Output the [x, y] coordinate of the center of the cell containing the given text.  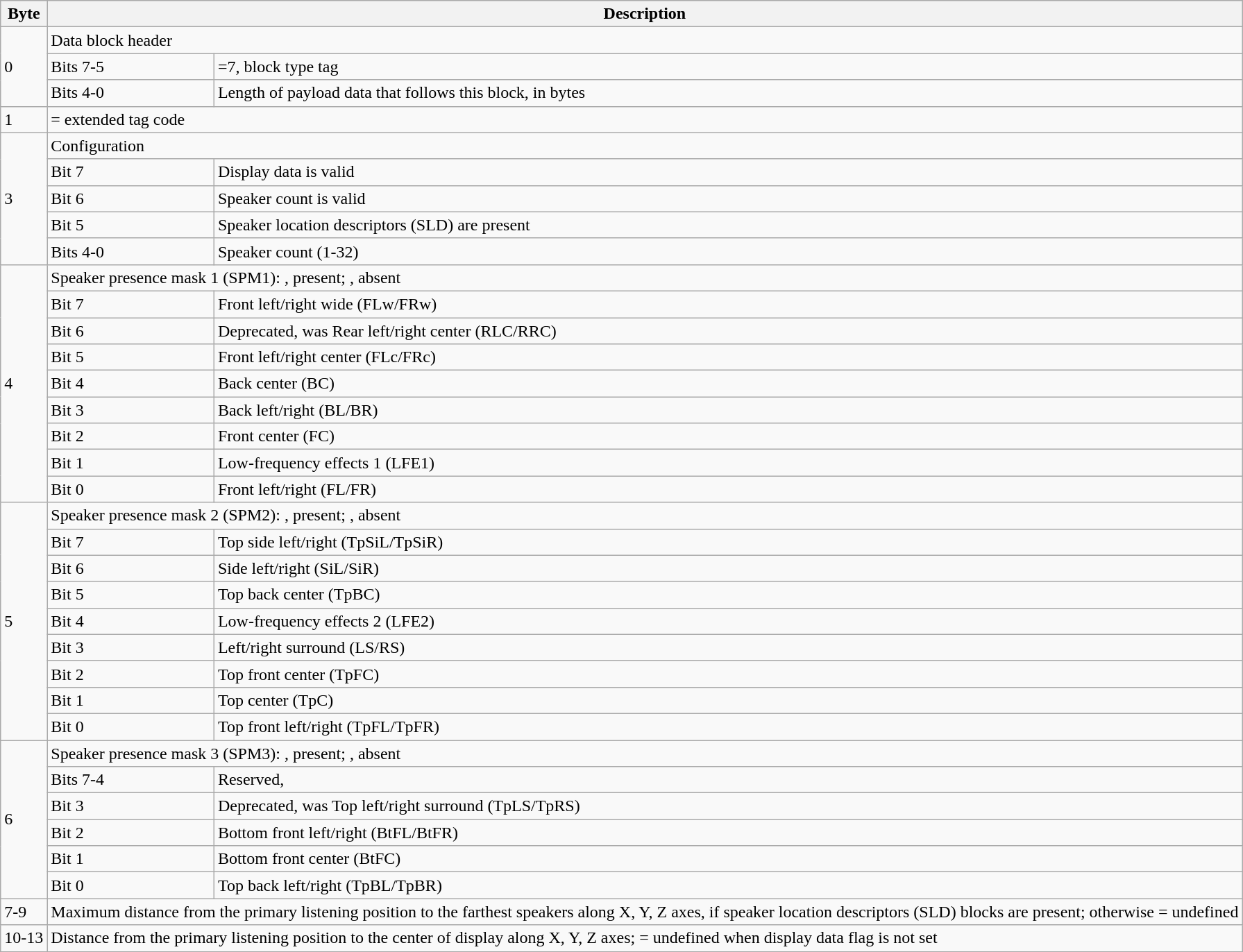
Front center (FC) [728, 436]
1 [24, 119]
Bits 7-5 [130, 67]
Display data is valid [728, 172]
Speaker presence mask 3 (SPM3): , present; , absent [645, 753]
Description [645, 14]
4 [24, 383]
10-13 [24, 938]
Speaker location descriptors (SLD) are present [728, 225]
Length of payload data that follows this block, in bytes [728, 93]
Left/right surround (LS/RS) [728, 647]
Front left/right wide (FLw/FRw) [728, 304]
Top front left/right (TpFL/TpFR) [728, 726]
Configuration [645, 146]
Back center (BC) [728, 384]
Low-frequency effects 1 (LFE1) [728, 463]
6 [24, 819]
Top back left/right (TpBL/TpBR) [728, 885]
Bottom front left/right (BtFL/BtFR) [728, 833]
Distance from the primary listening position to the center of display along X, Y, Z axes; = undefined when display data flag is not set [645, 938]
7-9 [24, 912]
0 [24, 67]
Back left/right (BL/BR) [728, 410]
5 [24, 622]
Deprecated, was Top left/right surround (TpLS/TpRS) [728, 806]
Reserved, [728, 780]
Top back center (TpBC) [728, 595]
Front left/right center (FLc/FRc) [728, 357]
3 [24, 198]
= extended tag code [645, 119]
Byte [24, 14]
Data block header [645, 40]
Top front center (TpFC) [728, 674]
Speaker presence mask 1 (SPM1): , present; , absent [645, 278]
Speaker count (1-32) [728, 251]
Speaker count is valid [728, 198]
Low-frequency effects 2 (LFE2) [728, 621]
Top center (TpC) [728, 700]
Bottom front center (BtFC) [728, 859]
Side left/right (SiL/SiR) [728, 568]
Bits 7-4 [130, 780]
=7, block type tag [728, 67]
Front left/right (FL/FR) [728, 489]
Deprecated, was Rear left/right center (RLC/RRC) [728, 331]
Speaker presence mask 2 (SPM2): , present; , absent [645, 516]
Top side left/right (TpSiL/TpSiR) [728, 542]
